Provide the [X, Y] coordinate of the cell's center where the given text is located.  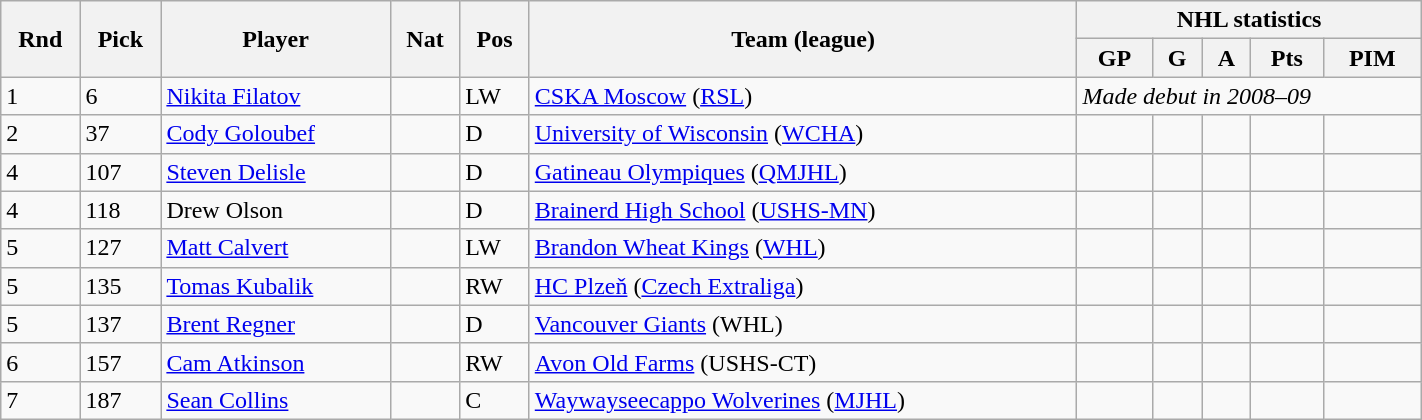
Brent Regner [276, 324]
Sean Collins [276, 400]
Nikita Filatov [276, 96]
GP [1114, 58]
37 [120, 134]
Cody Goloubef [276, 134]
Cam Atkinson [276, 362]
118 [120, 210]
Gatineau Olympiques (QMJHL) [803, 172]
NHL statistics [1249, 20]
Pts [1286, 58]
Nat [424, 39]
HC Plzeň (Czech Extraliga) [803, 286]
G [1177, 58]
107 [120, 172]
Brandon Wheat Kings (WHL) [803, 248]
Brainerd High School (USHS-MN) [803, 210]
Pick [120, 39]
Made debut in 2008–09 [1249, 96]
A [1226, 58]
Steven Delisle [276, 172]
C [494, 400]
Avon Old Farms (USHS-CT) [803, 362]
7 [40, 400]
Player [276, 39]
135 [120, 286]
Matt Calvert [276, 248]
Drew Olson [276, 210]
Team (league) [803, 39]
1 [40, 96]
Pos [494, 39]
187 [120, 400]
127 [120, 248]
Waywayseecappo Wolverines (MJHL) [803, 400]
Vancouver Giants (WHL) [803, 324]
PIM [1372, 58]
137 [120, 324]
Tomas Kubalik [276, 286]
2 [40, 134]
Rnd [40, 39]
CSKA Moscow (RSL) [803, 96]
157 [120, 362]
University of Wisconsin (WCHA) [803, 134]
